Provide the [x, y] coordinate of the cell's center where the given text is located.  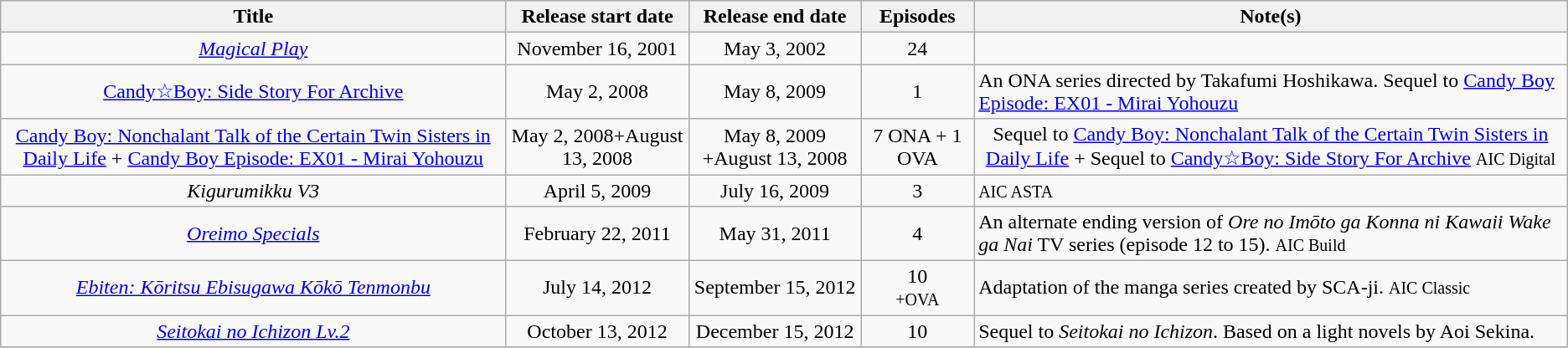
May 2, 2008+August 13, 2008 [597, 147]
1 [918, 92]
Sequel to Candy Boy: Nonchalant Talk of the Certain Twin Sisters in Daily Life + Sequel to Candy☆Boy: Side Story For Archive AIC Digital [1271, 147]
Kigurumikku V3 [253, 190]
An alternate ending version of Ore no Imōto ga Konna ni Kawaii Wake ga Nai TV series (episode 12 to 15). AIC Build [1271, 234]
Ebiten: Kōritsu Ebisugawa Kōkō Tenmonbu [253, 288]
3 [918, 190]
Candy☆Boy: Side Story For Archive [253, 92]
December 15, 2012 [775, 331]
An ONA series directed by Takafumi Hoshikawa. Sequel to Candy Boy Episode: EX01 - Mirai Yohouzu [1271, 92]
May 3, 2002 [775, 49]
May 31, 2011 [775, 234]
Note(s) [1271, 17]
7 ONA + 1 OVA [918, 147]
September 15, 2012 [775, 288]
Candy Boy: Nonchalant Talk of the Certain Twin Sisters in Daily Life + Candy Boy Episode: EX01 - Mirai Yohouzu [253, 147]
July 16, 2009 [775, 190]
May 8, 2009 +August 13, 2008 [775, 147]
Magical Play [253, 49]
AIC ASTA [1271, 190]
October 13, 2012 [597, 331]
April 5, 2009 [597, 190]
Sequel to Seitokai no Ichizon. Based on a light novels by Aoi Sekina. [1271, 331]
Release end date [775, 17]
Release start date [597, 17]
4 [918, 234]
May 8, 2009 [775, 92]
May 2, 2008 [597, 92]
July 14, 2012 [597, 288]
10 [918, 331]
Episodes [918, 17]
Title [253, 17]
February 22, 2011 [597, 234]
Seitokai no Ichizon Lv.2 [253, 331]
10+OVA [918, 288]
Oreimo Specials [253, 234]
24 [918, 49]
November 16, 2001 [597, 49]
Adaptation of the manga series created by SCA-ji. AIC Classic [1271, 288]
